Pinpoint the cell where the given text exists, returning its (x, y) midpoint coordinate. 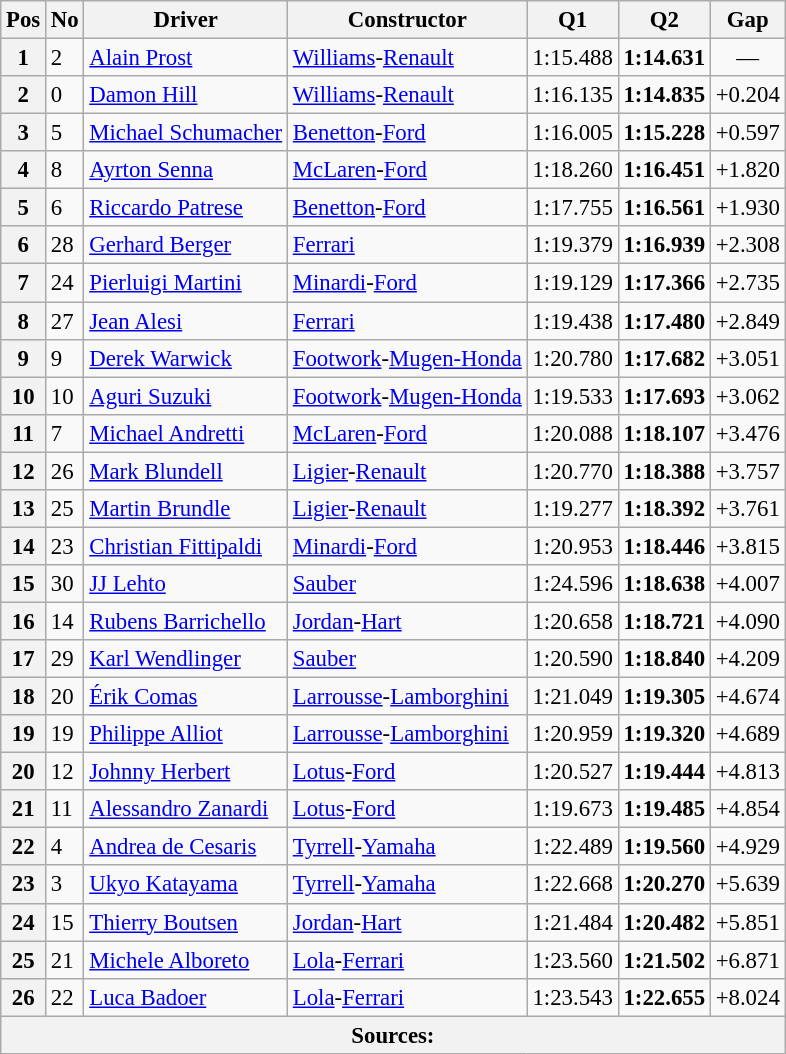
1:16.005 (572, 133)
Martin Brundle (186, 509)
+1.930 (748, 208)
1:19.320 (664, 734)
+4.209 (748, 659)
Luca Badoer (186, 997)
Thierry Boutsen (186, 922)
Q1 (572, 20)
1:22.655 (664, 997)
Mark Blundell (186, 471)
1:20.953 (572, 546)
1:21.049 (572, 697)
1:18.840 (664, 659)
Pos (24, 20)
— (748, 58)
Derek Warwick (186, 358)
1:18.446 (664, 546)
29 (65, 659)
Damon Hill (186, 95)
Pierluigi Martini (186, 283)
13 (24, 509)
Érik Comas (186, 697)
+1.820 (748, 170)
1:15.488 (572, 58)
Michele Alboreto (186, 960)
1:15.228 (664, 133)
Driver (186, 20)
1:18.721 (664, 621)
+4.813 (748, 772)
1:20.270 (664, 885)
1:23.543 (572, 997)
1:20.590 (572, 659)
1:17.682 (664, 358)
27 (65, 321)
1:18.107 (664, 433)
1:19.379 (572, 245)
Riccardo Patrese (186, 208)
+3.761 (748, 509)
1:16.939 (664, 245)
1:22.489 (572, 847)
1:23.560 (572, 960)
28 (65, 245)
Johnny Herbert (186, 772)
1:17.755 (572, 208)
JJ Lehto (186, 584)
1:19.129 (572, 283)
+5.639 (748, 885)
1:20.482 (664, 922)
No (65, 20)
1:18.638 (664, 584)
Gerhard Berger (186, 245)
Aguri Suzuki (186, 396)
1:16.451 (664, 170)
+4.090 (748, 621)
+4.674 (748, 697)
+3.062 (748, 396)
+4.689 (748, 734)
Sources: (393, 1035)
Gap (748, 20)
+2.849 (748, 321)
+0.204 (748, 95)
1:20.527 (572, 772)
1:24.596 (572, 584)
+4.854 (748, 809)
+0.597 (748, 133)
Alessandro Zanardi (186, 809)
1:16.561 (664, 208)
1:21.502 (664, 960)
1:20.959 (572, 734)
1 (24, 58)
+2.308 (748, 245)
1:19.305 (664, 697)
17 (24, 659)
1:19.560 (664, 847)
Ayrton Senna (186, 170)
Ukyo Katayama (186, 885)
+4.007 (748, 584)
1:22.668 (572, 885)
+3.476 (748, 433)
+8.024 (748, 997)
+6.871 (748, 960)
1:14.835 (664, 95)
16 (24, 621)
Michael Andretti (186, 433)
Michael Schumacher (186, 133)
1:19.485 (664, 809)
1:21.484 (572, 922)
18 (24, 697)
Q2 (664, 20)
Karl Wendlinger (186, 659)
1:17.480 (664, 321)
Constructor (407, 20)
1:19.438 (572, 321)
1:18.260 (572, 170)
1:17.693 (664, 396)
+5.851 (748, 922)
1:19.444 (664, 772)
1:16.135 (572, 95)
0 (65, 95)
1:19.533 (572, 396)
Christian Fittipaldi (186, 546)
Philippe Alliot (186, 734)
+3.815 (748, 546)
+4.929 (748, 847)
1:18.392 (664, 509)
Jean Alesi (186, 321)
+2.735 (748, 283)
1:14.631 (664, 58)
Rubens Barrichello (186, 621)
30 (65, 584)
+3.051 (748, 358)
1:20.088 (572, 433)
1:18.388 (664, 471)
Alain Prost (186, 58)
1:17.366 (664, 283)
+3.757 (748, 471)
1:20.780 (572, 358)
1:19.673 (572, 809)
1:19.277 (572, 509)
1:20.658 (572, 621)
1:20.770 (572, 471)
Andrea de Cesaris (186, 847)
